Pinpoint the cell where the given text exists, returning its (x, y) midpoint coordinate. 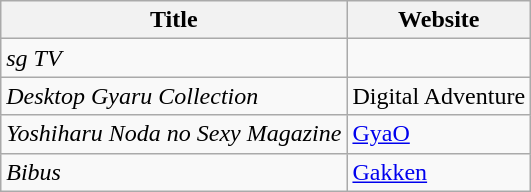
Desktop Gyaru Collection (174, 96)
Title (174, 20)
GyaO (439, 134)
sg TV (174, 58)
Gakken (439, 172)
Digital Adventure (439, 96)
Bibus (174, 172)
Website (439, 20)
Yoshiharu Noda no Sexy Magazine (174, 134)
